Identify which cell holds the provided text, then report its (x, y) central coordinate. 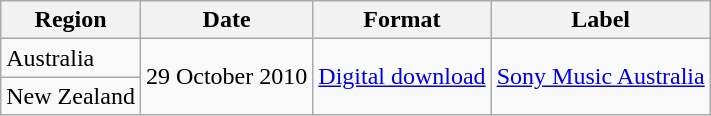
New Zealand (71, 96)
Label (600, 20)
Format (402, 20)
Sony Music Australia (600, 77)
Region (71, 20)
Australia (71, 58)
29 October 2010 (226, 77)
Date (226, 20)
Digital download (402, 77)
